Determine the (x, y) coordinate at the center of the cell enclosing the given text.  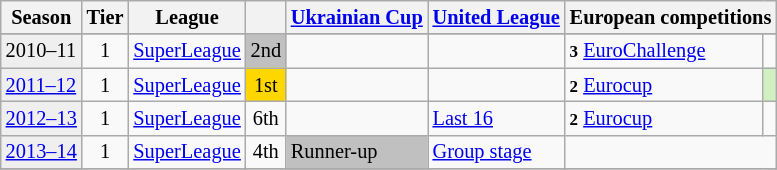
6th (266, 118)
2013–14 (42, 152)
2nd (266, 51)
Group stage (496, 152)
2012–13 (42, 118)
2011–12 (42, 85)
4th (266, 152)
European competitions (671, 17)
3 EuroChallenge (664, 51)
Ukrainian Cup (357, 17)
Season (42, 17)
Last 16 (496, 118)
Tier (106, 17)
1st (266, 85)
League (186, 17)
Runner-up (357, 152)
United League (496, 17)
2010–11 (42, 51)
